For the text-containing cell, return its midpoint in [x, y] coordinate format. 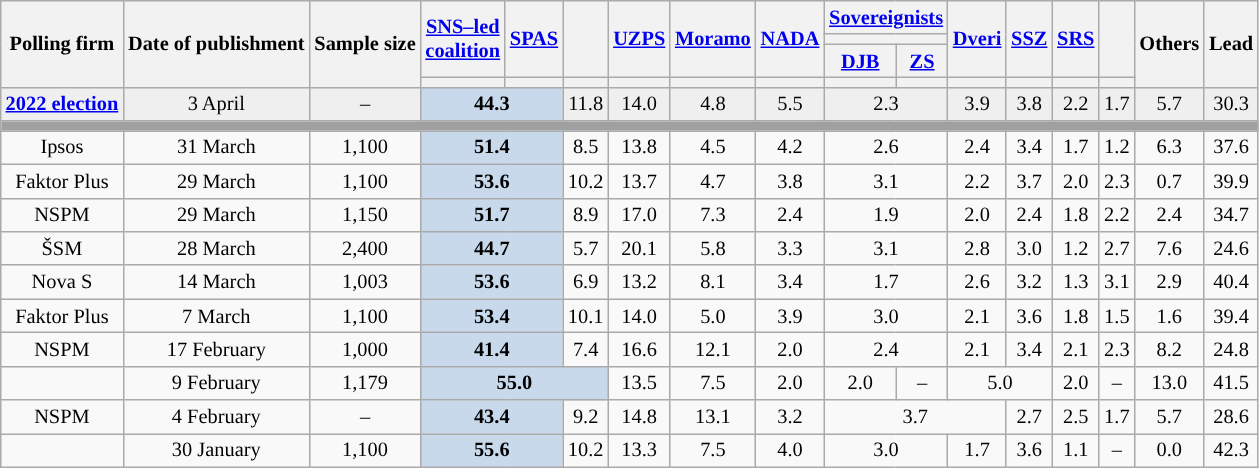
4.8 [713, 104]
2.5 [1076, 417]
8.1 [713, 282]
14 March [216, 282]
1,003 [364, 282]
SNS–ledcoalition [463, 38]
30 January [216, 450]
SSZ [1029, 38]
Ipsos [62, 147]
17 February [216, 349]
9 February [216, 383]
12.1 [713, 349]
43.4 [492, 417]
6.3 [1169, 147]
13.1 [713, 417]
Moramo [713, 38]
1.5 [1116, 316]
7 March [216, 316]
8.9 [586, 215]
NADA [790, 38]
17.0 [639, 215]
5.5 [790, 104]
ZS [922, 61]
13.8 [639, 147]
8.2 [1169, 349]
39.9 [1231, 181]
DJB [860, 61]
Sample size [364, 44]
6.9 [586, 282]
37.6 [1231, 147]
3.3 [790, 248]
SPAS [534, 38]
0.7 [1169, 181]
30.3 [1231, 104]
55.0 [515, 383]
2.9 [1169, 282]
4.5 [713, 147]
41.4 [492, 349]
4.7 [713, 181]
4.0 [790, 450]
14.8 [639, 417]
1,000 [364, 349]
2.8 [977, 248]
8.5 [586, 147]
Polling firm [62, 44]
Nova S [62, 282]
44.3 [492, 104]
7.3 [713, 215]
4 February [216, 417]
40.4 [1231, 282]
0.0 [1169, 450]
28.6 [1231, 417]
24.8 [1231, 349]
51.7 [492, 215]
7.4 [586, 349]
1.3 [1076, 282]
1.6 [1169, 316]
Lead [1231, 44]
7.6 [1169, 248]
20.1 [639, 248]
13.5 [639, 383]
13.0 [1169, 383]
53.4 [492, 316]
41.5 [1231, 383]
SRS [1076, 38]
13.7 [639, 181]
1,179 [364, 383]
1.9 [886, 215]
13.2 [639, 282]
31 March [216, 147]
1,150 [364, 215]
55.6 [492, 450]
11.8 [586, 104]
39.4 [1231, 316]
10.1 [586, 316]
UZPS [639, 38]
13.3 [639, 450]
Sovereignists [886, 17]
42.3 [1231, 450]
1.1 [1076, 450]
9.2 [586, 417]
51.4 [492, 147]
3 April [216, 104]
24.6 [1231, 248]
Others [1169, 44]
2,400 [364, 248]
28 March [216, 248]
44.7 [492, 248]
4.2 [790, 147]
5.8 [713, 248]
Date of publishment [216, 44]
34.7 [1231, 215]
ŠSM [62, 248]
2022 election [62, 104]
16.6 [639, 349]
Dveri [977, 38]
